Return the [x, y] coordinate for the center point of the cell that contains the specified text.  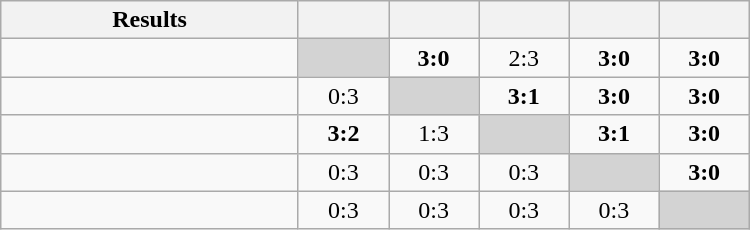
2:3 [524, 58]
3:2 [343, 134]
1:3 [434, 134]
Results [150, 20]
